For the text-containing cell, return its midpoint in [x, y] coordinate format. 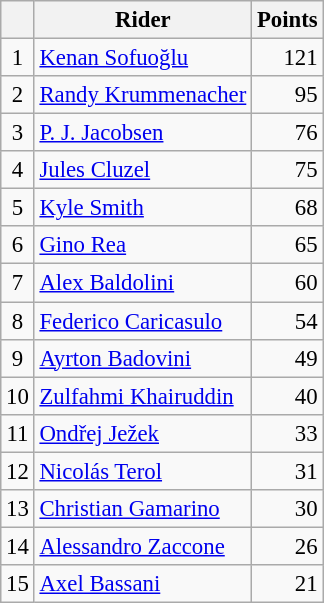
2 [18, 95]
21 [288, 584]
Jules Cluzel [142, 170]
95 [288, 95]
12 [18, 471]
40 [288, 396]
26 [288, 546]
5 [18, 208]
31 [288, 471]
3 [18, 133]
Ondřej Ježek [142, 433]
30 [288, 509]
13 [18, 509]
Federico Caricasulo [142, 321]
Christian Gamarino [142, 509]
Points [288, 20]
6 [18, 245]
33 [288, 433]
75 [288, 170]
68 [288, 208]
4 [18, 170]
65 [288, 245]
9 [18, 358]
14 [18, 546]
15 [18, 584]
Alex Baldolini [142, 283]
10 [18, 396]
Alessandro Zaccone [142, 546]
Rider [142, 20]
54 [288, 321]
76 [288, 133]
1 [18, 58]
Nicolás Terol [142, 471]
11 [18, 433]
Randy Krummenacher [142, 95]
Kenan Sofuoğlu [142, 58]
Gino Rea [142, 245]
60 [288, 283]
7 [18, 283]
Ayrton Badovini [142, 358]
P. J. Jacobsen [142, 133]
121 [288, 58]
Zulfahmi Khairuddin [142, 396]
8 [18, 321]
Kyle Smith [142, 208]
Axel Bassani [142, 584]
49 [288, 358]
